For the text-containing cell, return its midpoint in [X, Y] coordinate format. 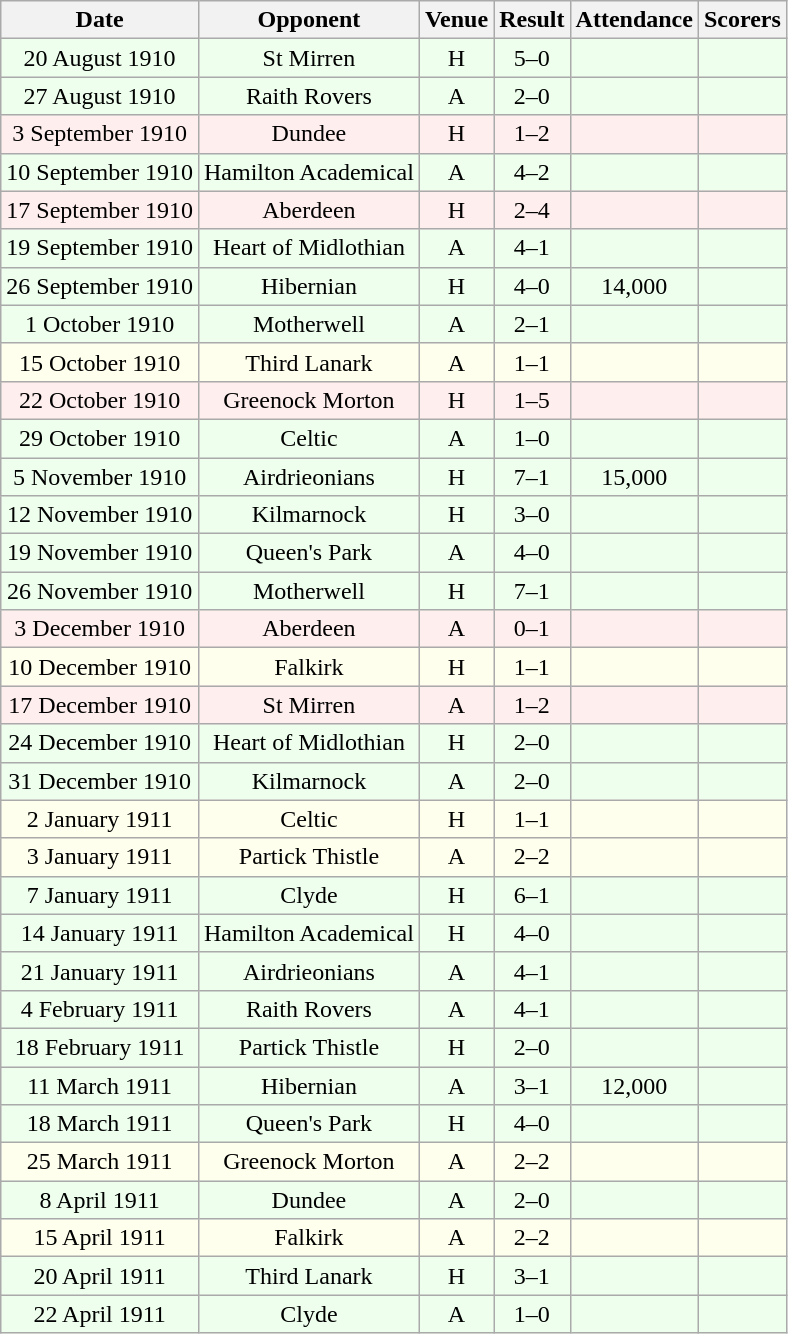
2 January 1911 [100, 819]
18 February 1911 [100, 1047]
12 November 1910 [100, 515]
19 September 1910 [100, 248]
17 September 1910 [100, 210]
10 September 1910 [100, 172]
17 December 1910 [100, 705]
26 November 1910 [100, 591]
0–1 [532, 629]
25 March 1911 [100, 1162]
6–1 [532, 895]
15 October 1910 [100, 362]
20 April 1911 [100, 1276]
5–0 [532, 58]
19 November 1910 [100, 553]
3 September 1910 [100, 134]
2–1 [532, 324]
24 December 1910 [100, 743]
27 August 1910 [100, 96]
18 March 1911 [100, 1124]
26 September 1910 [100, 286]
8 April 1911 [100, 1200]
15,000 [634, 477]
Opponent [308, 20]
12,000 [634, 1085]
3 December 1910 [100, 629]
4 February 1911 [100, 1009]
10 December 1910 [100, 667]
15 April 1911 [100, 1238]
3 January 1911 [100, 857]
29 October 1910 [100, 438]
11 March 1911 [100, 1085]
14,000 [634, 286]
Date [100, 20]
22 October 1910 [100, 400]
7 January 1911 [100, 895]
Scorers [742, 20]
31 December 1910 [100, 781]
21 January 1911 [100, 971]
1 October 1910 [100, 324]
4–2 [532, 172]
5 November 1910 [100, 477]
Attendance [634, 20]
3–0 [532, 515]
Result [532, 20]
1–5 [532, 400]
20 August 1910 [100, 58]
Venue [456, 20]
2–4 [532, 210]
22 April 1911 [100, 1314]
14 January 1911 [100, 933]
